From the cell containing the given text, extract its center point as [x, y] coordinate. 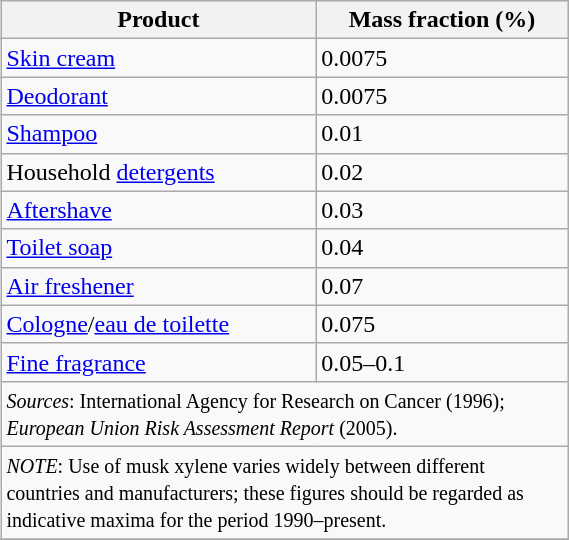
Product [158, 20]
Air freshener [158, 286]
Sources: International Agency for Research on Cancer (1996); European Union Risk Assessment Report (2005). [284, 414]
0.03 [442, 210]
Shampoo [158, 134]
0.04 [442, 248]
Toilet soap [158, 248]
Cologne/eau de toilette [158, 324]
0.07 [442, 286]
Skin cream [158, 58]
0.075 [442, 324]
0.05–0.1 [442, 362]
Aftershave [158, 210]
Mass fraction (%) [442, 20]
Fine fragrance [158, 362]
Deodorant [158, 96]
0.02 [442, 172]
0.01 [442, 134]
Household detergents [158, 172]
